Locate the cell with the specified text and output its [X, Y] center coordinate. 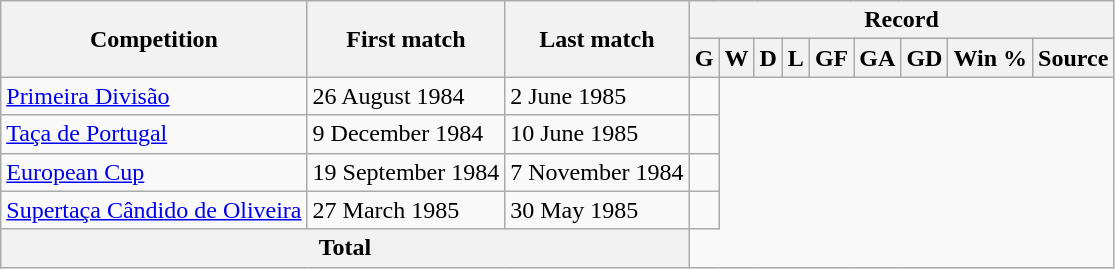
GD [924, 58]
26 August 1984 [406, 96]
Record [902, 20]
GF [831, 58]
D [768, 58]
European Cup [154, 172]
Taça de Portugal [154, 134]
First match [406, 39]
Primeira Divisão [154, 96]
Win % [990, 58]
Last match [597, 39]
GA [878, 58]
Supertaça Cândido de Oliveira [154, 210]
Competition [154, 39]
Total [345, 248]
Source [1074, 58]
L [796, 58]
10 June 1985 [597, 134]
9 December 1984 [406, 134]
2 June 1985 [597, 96]
7 November 1984 [597, 172]
19 September 1984 [406, 172]
27 March 1985 [406, 210]
30 May 1985 [597, 210]
G [704, 58]
W [736, 58]
